Return [X, Y] of the center of cell containing provided text 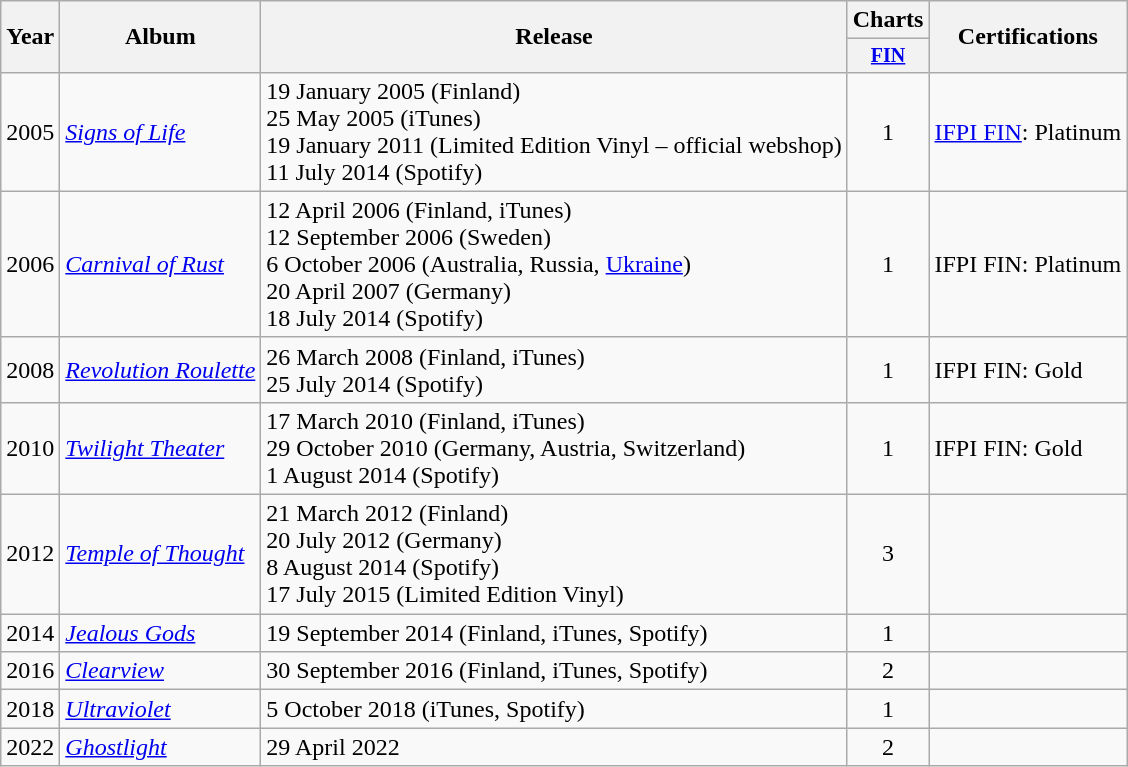
19 September 2014 (Finland, iTunes, Spotify) [554, 633]
Release [554, 37]
Album [160, 37]
29 April 2022 [554, 747]
Carnival of Rust [160, 264]
2018 [30, 709]
2005 [30, 132]
Jealous Gods [160, 633]
5 October 2018 (iTunes, Spotify) [554, 709]
Revolution Roulette [160, 370]
3 [888, 554]
2010 [30, 448]
2012 [30, 554]
12 April 2006 (Finland, iTunes)12 September 2006 (Sweden)6 October 2006 (Australia, Russia, Ukraine)20 April 2007 (Germany)18 July 2014 (Spotify) [554, 264]
2016 [30, 671]
Ultraviolet [160, 709]
2022 [30, 747]
2014 [30, 633]
17 March 2010 (Finland, iTunes)29 October 2010 (Germany, Austria, Switzerland)1 August 2014 (Spotify) [554, 448]
26 March 2008 (Finland, iTunes)25 July 2014 (Spotify) [554, 370]
30 September 2016 (Finland, iTunes, Spotify) [554, 671]
Clearview [160, 671]
Ghostlight [160, 747]
Certifications [1028, 37]
19 January 2005 (Finland) 25 May 2005 (iTunes)19 January 2011 (Limited Edition Vinyl – official webshop) 11 July 2014 (Spotify) [554, 132]
Signs of Life [160, 132]
21 March 2012 (Finland)20 July 2012 (Germany)8 August 2014 (Spotify)17 July 2015 (Limited Edition Vinyl) [554, 554]
Twilight Theater [160, 448]
Charts [888, 20]
2006 [30, 264]
Temple of Thought [160, 554]
2008 [30, 370]
Year [30, 37]
FIN [888, 56]
